Scan for the cell matching the given text and deliver its (X, Y) coordinate at center. 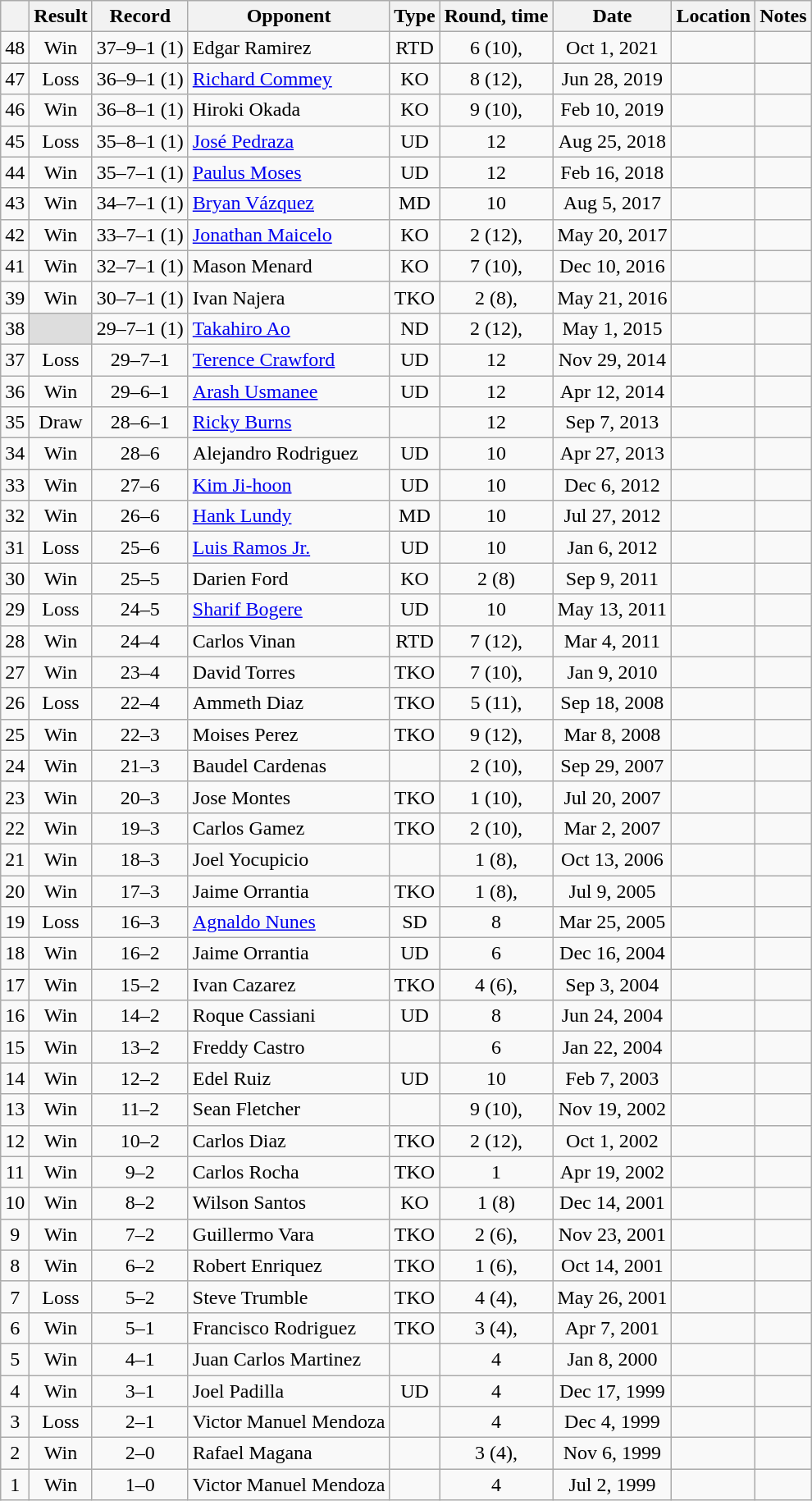
32–7–1 (1) (139, 266)
37 (15, 359)
36 (15, 391)
Round, time (496, 16)
Oct 13, 2006 (612, 859)
7 (15, 1297)
Jan 8, 2000 (612, 1359)
4 (6), (496, 985)
Jun 28, 2019 (612, 79)
Carlos Gamez (289, 828)
11–2 (139, 1110)
Dec 16, 2004 (612, 954)
17 (15, 985)
Sean Fletcher (289, 1110)
1–0 (139, 1485)
Sep 18, 2008 (612, 703)
15–2 (139, 985)
47 (15, 79)
4–1 (139, 1359)
35–8–1 (1) (139, 141)
Joel Yocupicio (289, 859)
20–3 (139, 797)
Jan 22, 2004 (612, 1047)
42 (15, 235)
29 (15, 610)
19–3 (139, 828)
4 (4), (496, 1297)
Guillermo Vara (289, 1234)
Ivan Cazarez (289, 985)
2–1 (139, 1422)
Luis Ramos Jr. (289, 547)
Terence Crawford (289, 359)
27 (15, 672)
Agnaldo Nunes (289, 922)
5–2 (139, 1297)
9 (12), (496, 734)
Sep 3, 2004 (612, 985)
30 (15, 579)
25–6 (139, 547)
31 (15, 547)
Ricky Burns (289, 423)
Aug 5, 2017 (612, 204)
3 (15, 1422)
20 (15, 890)
16 (15, 1016)
Ivan Najera (289, 297)
22–4 (139, 703)
48 (15, 48)
May 21, 2016 (612, 297)
Oct 1, 2021 (612, 48)
45 (15, 141)
Mar 4, 2011 (612, 641)
26 (15, 703)
José Pedraza (289, 141)
11 (15, 1172)
24–5 (139, 610)
23 (15, 797)
6–2 (139, 1265)
Jul 27, 2012 (612, 516)
Dec 6, 2012 (612, 485)
19 (15, 922)
36–8–1 (1) (139, 110)
Baudel Cardenas (289, 766)
Steve Trumble (289, 1297)
25 (15, 734)
Oct 1, 2002 (612, 1141)
17–3 (139, 890)
7 (12), (496, 641)
18–3 (139, 859)
Apr 12, 2014 (612, 391)
9 (15, 1234)
Francisco Rodriguez (289, 1328)
28–6–1 (139, 423)
Joel Padilla (289, 1391)
36–9–1 (1) (139, 79)
21–3 (139, 766)
Moises Perez (289, 734)
25–5 (139, 579)
Result (61, 16)
29–7–1 (139, 359)
21 (15, 859)
16–3 (139, 922)
5 (15, 1359)
Jul 2, 1999 (612, 1485)
Jan 9, 2010 (612, 672)
Nov 6, 1999 (612, 1453)
May 26, 2001 (612, 1297)
5 (11), (496, 703)
Apr 7, 2001 (612, 1328)
Notes (783, 16)
Darien Ford (289, 579)
6 (10), (496, 48)
18 (15, 954)
28 (15, 641)
Bryan Vázquez (289, 204)
Ammeth Diaz (289, 703)
43 (15, 204)
13 (15, 1110)
13–2 (139, 1047)
Feb 16, 2018 (612, 172)
Alejandro Rodriguez (289, 454)
Richard Commey (289, 79)
Sep 29, 2007 (612, 766)
Dec 17, 1999 (612, 1391)
Nov 29, 2014 (612, 359)
7–2 (139, 1234)
Sep 9, 2011 (612, 579)
SD (415, 922)
Mar 25, 2005 (612, 922)
Sharif Bogere (289, 610)
Carlos Rocha (289, 1172)
David Torres (289, 672)
Type (415, 16)
1 (8) (496, 1203)
Wilson Santos (289, 1203)
Draw (61, 423)
2 (8), (496, 297)
9–2 (139, 1172)
34–7–1 (1) (139, 204)
23–4 (139, 672)
Jun 24, 2004 (612, 1016)
28–6 (139, 454)
Jose Montes (289, 797)
8 (12), (496, 79)
Nov 23, 2001 (612, 1234)
1 (6), (496, 1265)
34 (15, 454)
2–0 (139, 1453)
Jonathan Maicelo (289, 235)
Dec 4, 1999 (612, 1422)
2 (6), (496, 1234)
35–7–1 (1) (139, 172)
Jan 6, 2012 (612, 547)
5–1 (139, 1328)
Robert Enriquez (289, 1265)
10–2 (139, 1141)
Apr 19, 2002 (612, 1172)
May 20, 2017 (612, 235)
Kim Ji-hoon (289, 485)
ND (415, 328)
May 13, 2011 (612, 610)
2 (8) (496, 579)
2 (15, 1453)
Mar 2, 2007 (612, 828)
Jul 20, 2007 (612, 797)
14 (15, 1078)
15 (15, 1047)
Mar 8, 2008 (612, 734)
33–7–1 (1) (139, 235)
Carlos Diaz (289, 1141)
Hank Lundy (289, 516)
Oct 14, 2001 (612, 1265)
Juan Carlos Martinez (289, 1359)
22 (15, 828)
Rafael Magana (289, 1453)
37–9–1 (1) (139, 48)
29–7–1 (1) (139, 328)
41 (15, 266)
Sep 7, 2013 (612, 423)
Jul 9, 2005 (612, 890)
Apr 27, 2013 (612, 454)
Opponent (289, 16)
Roque Cassiani (289, 1016)
16–2 (139, 954)
38 (15, 328)
Arash Usmanee (289, 391)
Dec 10, 2016 (612, 266)
8–2 (139, 1203)
3–1 (139, 1391)
Carlos Vinan (289, 641)
32 (15, 516)
44 (15, 172)
Mason Menard (289, 266)
Edgar Ramirez (289, 48)
Feb 10, 2019 (612, 110)
Paulus Moses (289, 172)
22–3 (139, 734)
Takahiro Ao (289, 328)
24–4 (139, 641)
Edel Ruiz (289, 1078)
Feb 7, 2003 (612, 1078)
May 1, 2015 (612, 328)
Date (612, 16)
Record (139, 16)
1 (10), (496, 797)
39 (15, 297)
Hiroki Okada (289, 110)
14–2 (139, 1016)
30–7–1 (1) (139, 297)
24 (15, 766)
33 (15, 485)
Dec 14, 2001 (612, 1203)
26–6 (139, 516)
12–2 (139, 1078)
35 (15, 423)
Nov 19, 2002 (612, 1110)
Location (714, 16)
29–6–1 (139, 391)
27–6 (139, 485)
Freddy Castro (289, 1047)
46 (15, 110)
Aug 25, 2018 (612, 141)
